Detect which cell encompasses the target text, then output its (x, y) center coordinate. 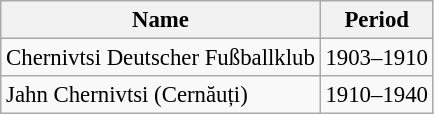
Name (160, 20)
Period (376, 20)
1910–1940 (376, 95)
Chernivtsi Deutscher Fußballklub (160, 58)
1903–1910 (376, 58)
Jahn Chernivtsi (Cernăuți) (160, 95)
